Find where the given text appears and provide that cell's center as (X, Y) coordinate. 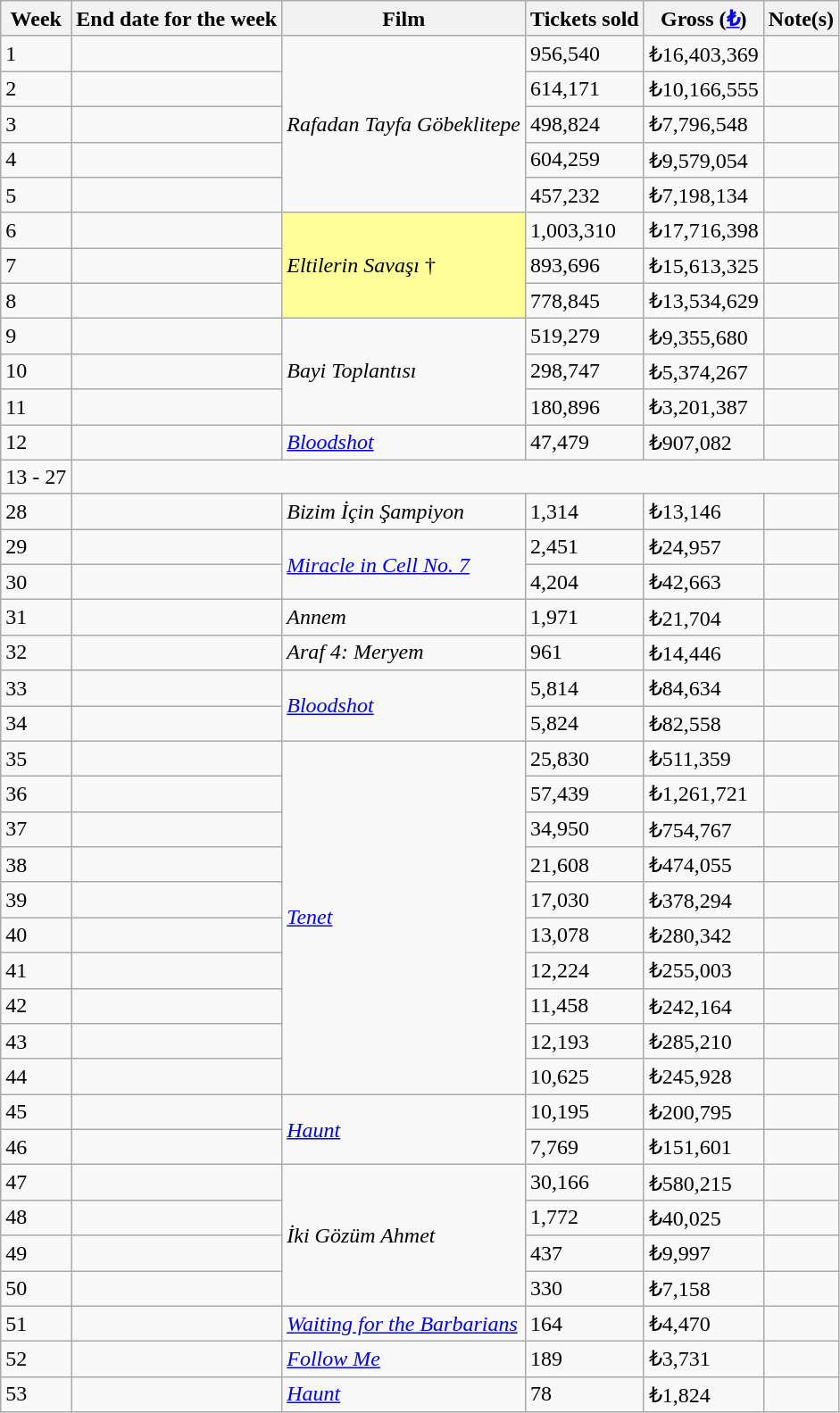
38 (36, 865)
32 (36, 652)
7,769 (586, 1147)
₺17,716,398 (703, 230)
1,314 (586, 511)
519,279 (586, 337)
12,193 (586, 1042)
₺580,215 (703, 1183)
13 - 27 (36, 477)
53 (36, 1394)
1,772 (586, 1218)
Week (36, 19)
498,824 (586, 124)
48 (36, 1218)
₺474,055 (703, 865)
₺16,403,369 (703, 54)
5,814 (586, 688)
End date for the week (177, 19)
1 (36, 54)
Eltilerin Savaşı † (403, 266)
₺40,025 (703, 1218)
42 (36, 1006)
₺200,795 (703, 1112)
10,625 (586, 1076)
Araf 4: Meryem (403, 652)
₺42,663 (703, 582)
Gross (₺) (703, 19)
37 (36, 829)
45 (36, 1112)
52 (36, 1359)
₺9,355,680 (703, 337)
Miracle in Cell No. 7 (403, 564)
164 (586, 1324)
11,458 (586, 1006)
604,259 (586, 160)
Tenet (403, 918)
6 (36, 230)
₺245,928 (703, 1076)
457,232 (586, 195)
46 (36, 1147)
₺14,446 (703, 652)
₺13,146 (703, 511)
₺511,359 (703, 759)
₺4,470 (703, 1324)
12 (36, 443)
614,171 (586, 89)
180,896 (586, 407)
1,971 (586, 618)
₺84,634 (703, 688)
30,166 (586, 1183)
44 (36, 1076)
5,824 (586, 723)
₺10,166,555 (703, 89)
330 (586, 1289)
₺255,003 (703, 970)
₺3,731 (703, 1359)
50 (36, 1289)
Bizim İçin Şampiyon (403, 511)
₺5,374,267 (703, 371)
₺7,158 (703, 1289)
₺907,082 (703, 443)
₺280,342 (703, 935)
29 (36, 547)
47,479 (586, 443)
35 (36, 759)
12,224 (586, 970)
₺15,613,325 (703, 266)
31 (36, 618)
28 (36, 511)
2 (36, 89)
41 (36, 970)
9 (36, 337)
189 (586, 1359)
961 (586, 652)
47 (36, 1183)
Waiting for the Barbarians (403, 1324)
İki Gözüm Ahmet (403, 1235)
Note(s) (801, 19)
3 (36, 124)
₺1,261,721 (703, 794)
437 (586, 1253)
30 (36, 582)
Follow Me (403, 1359)
₺24,957 (703, 547)
49 (36, 1253)
34 (36, 723)
₺378,294 (703, 900)
778,845 (586, 301)
₺9,579,054 (703, 160)
₺1,824 (703, 1394)
25,830 (586, 759)
51 (36, 1324)
4 (36, 160)
7 (36, 266)
57,439 (586, 794)
₺7,198,134 (703, 195)
1,003,310 (586, 230)
8 (36, 301)
10,195 (586, 1112)
2,451 (586, 547)
11 (36, 407)
₺82,558 (703, 723)
₺242,164 (703, 1006)
10 (36, 371)
21,608 (586, 865)
893,696 (586, 266)
78 (586, 1394)
40 (36, 935)
13,078 (586, 935)
₺151,601 (703, 1147)
34,950 (586, 829)
₺285,210 (703, 1042)
298,747 (586, 371)
₺3,201,387 (703, 407)
17,030 (586, 900)
43 (36, 1042)
4,204 (586, 582)
Film (403, 19)
33 (36, 688)
₺7,796,548 (703, 124)
₺21,704 (703, 618)
956,540 (586, 54)
36 (36, 794)
₺754,767 (703, 829)
₺9,997 (703, 1253)
Annem (403, 618)
Bayi Toplantısı (403, 371)
39 (36, 900)
5 (36, 195)
₺13,534,629 (703, 301)
Tickets sold (586, 19)
Rafadan Tayfa Göbeklitepe (403, 124)
